From the cell containing the given text, extract its center point as (X, Y) coordinate. 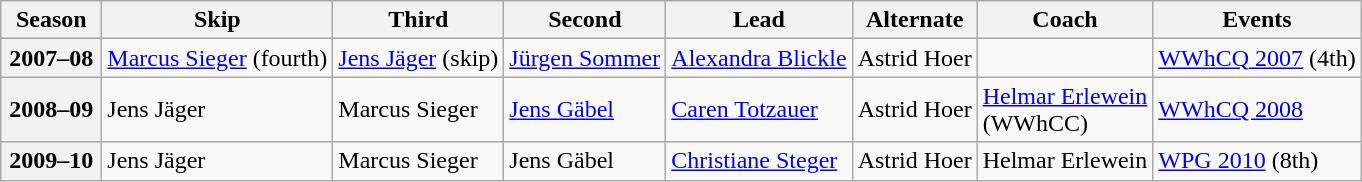
Helmar Erlewein (1065, 161)
Caren Totzauer (759, 110)
Lead (759, 20)
Skip (218, 20)
Marcus Sieger (fourth) (218, 58)
Second (585, 20)
Jens Jäger (skip) (418, 58)
Helmar Erlewein(WWhCC) (1065, 110)
2007–08 (52, 58)
Christiane Steger (759, 161)
Coach (1065, 20)
Alternate (914, 20)
Third (418, 20)
WPG 2010 (8th) (1257, 161)
Events (1257, 20)
Season (52, 20)
Alexandra Blickle (759, 58)
Jürgen Sommer (585, 58)
WWhCQ 2007 (4th) (1257, 58)
2009–10 (52, 161)
2008–09 (52, 110)
WWhCQ 2008 (1257, 110)
